Detect which cell encompasses the target text, then output its (X, Y) center coordinate. 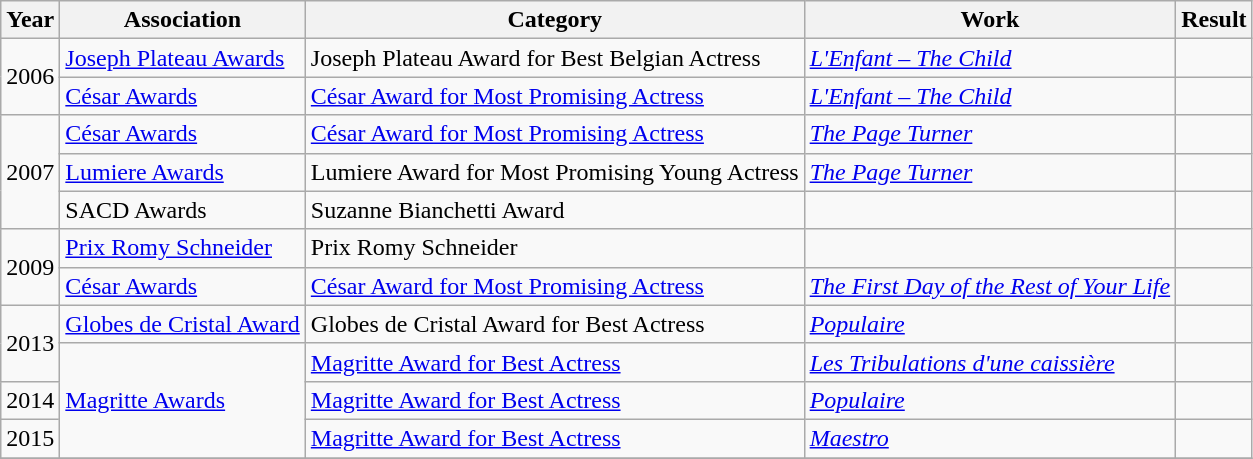
Globes de Cristal Award (182, 324)
2007 (30, 172)
Category (554, 20)
Result (1214, 20)
Les Tribulations d'une caissière (990, 362)
Joseph Plateau Award for Best Belgian Actress (554, 58)
The First Day of the Rest of Your Life (990, 286)
Maestro (990, 438)
Magritte Awards (182, 400)
2006 (30, 77)
Association (182, 20)
Suzanne Bianchetti Award (554, 210)
Globes de Cristal Award for Best Actress (554, 324)
Work (990, 20)
2009 (30, 267)
2014 (30, 400)
2015 (30, 438)
Lumiere Awards (182, 172)
SACD Awards (182, 210)
2013 (30, 343)
Year (30, 20)
Joseph Plateau Awards (182, 58)
Lumiere Award for Most Promising Young Actress (554, 172)
